Provide the (x, y) coordinate of the cell's center where the given text is located.  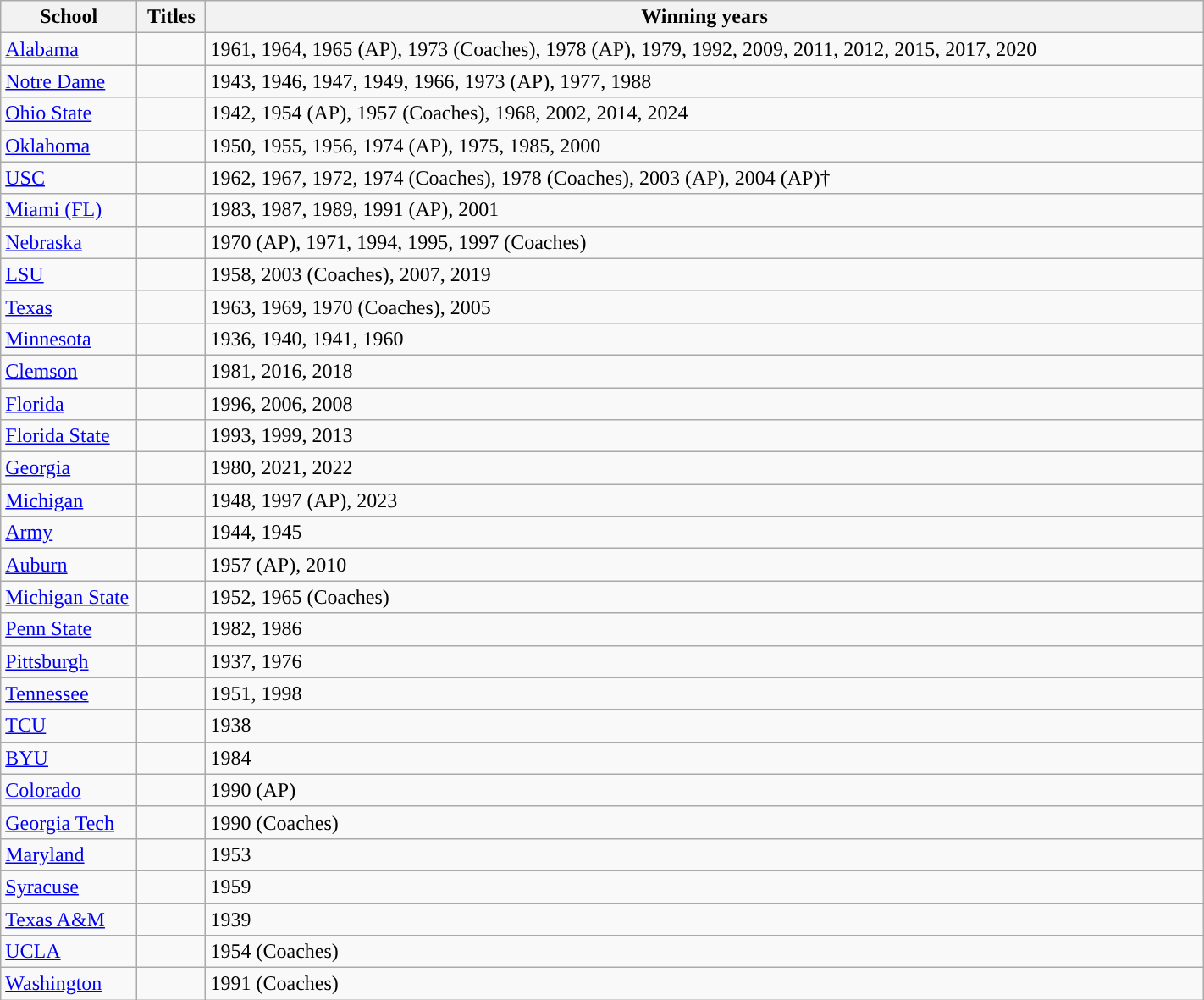
Colorado (69, 790)
Tennessee (69, 693)
1951, 1998 (704, 693)
Pittsburgh (69, 661)
1942, 1954 (AP), 1957 (Coaches), 1968, 2002, 2014, 2024 (704, 113)
Georgia Tech (69, 822)
1937, 1976 (704, 661)
Michigan (69, 500)
UCLA (69, 952)
1982, 1986 (704, 629)
Michigan State (69, 597)
Titles (171, 17)
Texas A&M (69, 919)
1952, 1965 (Coaches) (704, 597)
1950, 1955, 1956, 1974 (AP), 1975, 1985, 2000 (704, 146)
Alabama (69, 49)
1984 (704, 758)
1959 (704, 887)
Nebraska (69, 242)
Miami (FL) (69, 210)
USC (69, 178)
1990 (AP) (704, 790)
Washington (69, 984)
1939 (704, 919)
1957 (AP), 2010 (704, 565)
1980, 2021, 2022 (704, 468)
1981, 2016, 2018 (704, 371)
School (69, 17)
Georgia (69, 468)
Florida State (69, 436)
Texas (69, 307)
Ohio State (69, 113)
1990 (Coaches) (704, 822)
Army (69, 533)
1948, 1997 (AP), 2023 (704, 500)
1943, 1946, 1947, 1949, 1966, 1973 (AP), 1977, 1988 (704, 81)
1938 (704, 726)
Penn State (69, 629)
1954 (Coaches) (704, 952)
1983, 1987, 1989, 1991 (AP), 2001 (704, 210)
LSU (69, 274)
1996, 2006, 2008 (704, 404)
TCU (69, 726)
Auburn (69, 565)
Clemson (69, 371)
Maryland (69, 854)
Notre Dame (69, 81)
Oklahoma (69, 146)
1993, 1999, 2013 (704, 436)
1953 (704, 854)
1936, 1940, 1941, 1960 (704, 339)
Winning years (704, 17)
1962, 1967, 1972, 1974 (Coaches), 1978 (Coaches), 2003 (AP), 2004 (AP)† (704, 178)
Florida (69, 404)
1963, 1969, 1970 (Coaches), 2005 (704, 307)
BYU (69, 758)
1944, 1945 (704, 533)
1991 (Coaches) (704, 984)
1958, 2003 (Coaches), 2007, 2019 (704, 274)
Syracuse (69, 887)
Minnesota (69, 339)
1961, 1964, 1965 (AP), 1973 (Coaches), 1978 (AP), 1979, 1992, 2009, 2011, 2012, 2015, 2017, 2020 (704, 49)
1970 (AP), 1971, 1994, 1995, 1997 (Coaches) (704, 242)
